Determine the [x, y] coordinate at the center of the cell enclosing the given text.  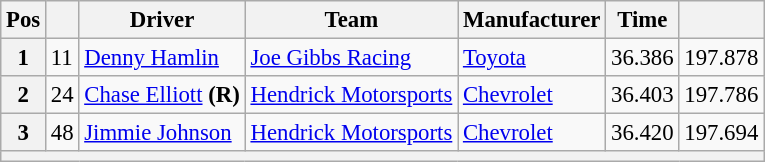
Denny Hamlin [162, 58]
2 [24, 95]
197.786 [722, 95]
36.403 [642, 95]
Manufacturer [532, 20]
Team [351, 20]
3 [24, 133]
36.386 [642, 58]
36.420 [642, 133]
Jimmie Johnson [162, 133]
Chase Elliott (R) [162, 95]
197.878 [722, 58]
197.694 [722, 133]
11 [62, 58]
Joe Gibbs Racing [351, 58]
1 [24, 58]
24 [62, 95]
Toyota [532, 58]
48 [62, 133]
Driver [162, 20]
Time [642, 20]
Pos [24, 20]
